Scan for the cell matching the given text and deliver its [X, Y] coordinate at center. 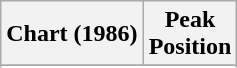
PeakPosition [190, 34]
Chart (1986) [72, 34]
